Scan for the cell matching the given text and deliver its (x, y) coordinate at center. 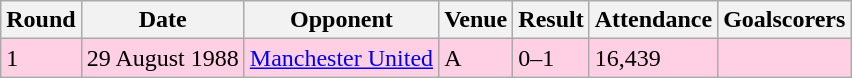
Opponent (341, 20)
A (476, 58)
1 (41, 58)
16,439 (653, 58)
Goalscorers (784, 20)
Attendance (653, 20)
Venue (476, 20)
0–1 (551, 58)
Result (551, 20)
29 August 1988 (162, 58)
Date (162, 20)
Round (41, 20)
Manchester United (341, 58)
